Capture the cell that displays the provided text and extract its (x, y) central coordinate. 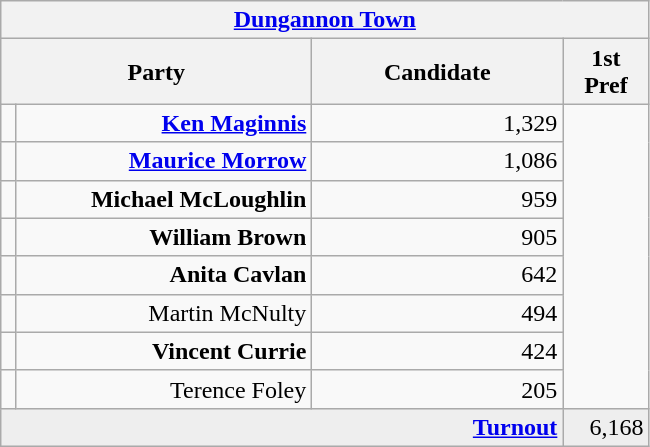
Candidate (438, 72)
Terence Foley (164, 389)
Ken Maginnis (164, 123)
1st Pref (606, 72)
642 (438, 275)
494 (438, 313)
205 (438, 389)
959 (438, 199)
1,329 (438, 123)
Vincent Currie (164, 351)
Turnout (282, 427)
905 (438, 237)
Dungannon Town (325, 20)
Party (156, 72)
Martin McNulty (164, 313)
Maurice Morrow (164, 161)
6,168 (606, 427)
1,086 (438, 161)
Michael McLoughlin (164, 199)
Anita Cavlan (164, 275)
424 (438, 351)
William Brown (164, 237)
